For the text-containing cell, return its midpoint in [X, Y] coordinate format. 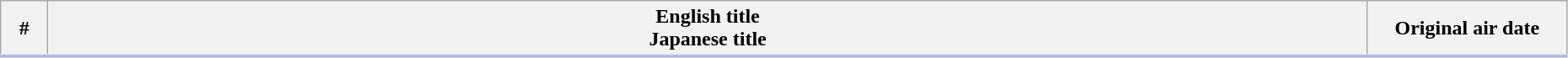
Original air date [1467, 29]
# [24, 29]
English title Japanese title [708, 29]
